Search for the cell housing the specified text and yield its [x, y] center coordinate. 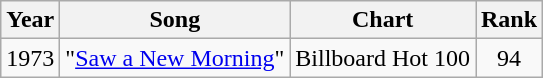
Song [175, 20]
1973 [30, 58]
Billboard Hot 100 [383, 58]
94 [510, 58]
"Saw a New Morning" [175, 58]
Rank [510, 20]
Chart [383, 20]
Year [30, 20]
